Identify which cell holds the provided text, then report its (x, y) central coordinate. 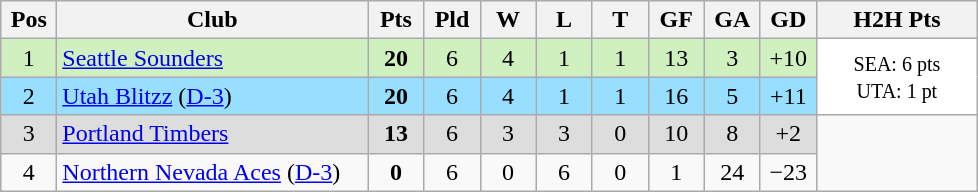
Portland Timbers (212, 134)
−23 (788, 172)
Pts (396, 20)
GD (788, 20)
GF (676, 20)
24 (732, 172)
10 (676, 134)
Pld (452, 20)
Pos (29, 20)
L (564, 20)
Club (212, 20)
Utah Blitzz (D-3) (212, 96)
16 (676, 96)
+10 (788, 58)
Northern Nevada Aces (D-3) (212, 172)
+2 (788, 134)
GA (732, 20)
H2H Pts (896, 20)
5 (732, 96)
+11 (788, 96)
SEA: 6 ptsUTA: 1 pt (896, 77)
8 (732, 134)
2 (29, 96)
T (620, 20)
Seattle Sounders (212, 58)
W (508, 20)
